From the cell containing the given text, extract its center point as (X, Y) coordinate. 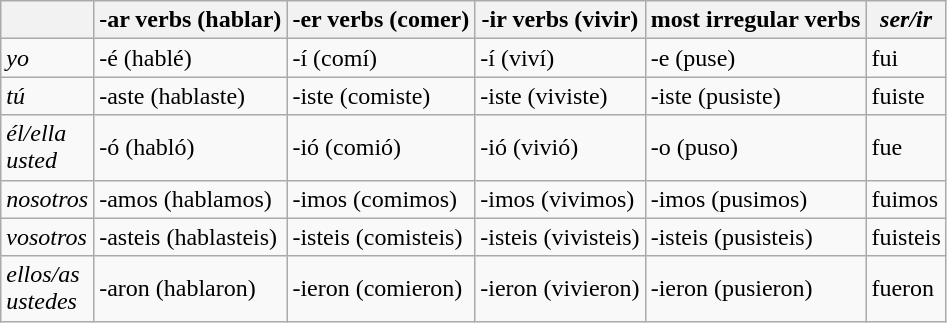
-ó (habló) (190, 148)
tú (48, 96)
-ieron (vivieron) (560, 288)
-asteis (hablasteis) (190, 237)
-amos (hablamos) (190, 199)
-í (comí) (381, 58)
-isteis (comisteis) (381, 237)
-imos (comimos) (381, 199)
-ar verbs (hablar) (190, 20)
-er verbs (comer) (381, 20)
-ió (vivió) (560, 148)
vosotros (48, 237)
-isteis (pusisteis) (756, 237)
nosotros (48, 199)
-imos (vivimos) (560, 199)
-í (viví) (560, 58)
yo (48, 58)
-ieron (comieron) (381, 288)
fuiste (906, 96)
-iste (comiste) (381, 96)
ellos/as ustedes (48, 288)
él/ella usted (48, 148)
-aste (hablaste) (190, 96)
-iste (pusiste) (756, 96)
most irregular verbs (756, 20)
-ir verbs (vivir) (560, 20)
-ió (comió) (381, 148)
fueron (906, 288)
-aron (hablaron) (190, 288)
-e (puse) (756, 58)
-o (puso) (756, 148)
-ieron (pusieron) (756, 288)
-é (hablé) (190, 58)
fui (906, 58)
fuimos (906, 199)
ser/ir (906, 20)
-iste (viviste) (560, 96)
fue (906, 148)
-isteis (vivisteis) (560, 237)
-imos (pusimos) (756, 199)
fuisteis (906, 237)
